Locate the cell with the specified text and output its (X, Y) center coordinate. 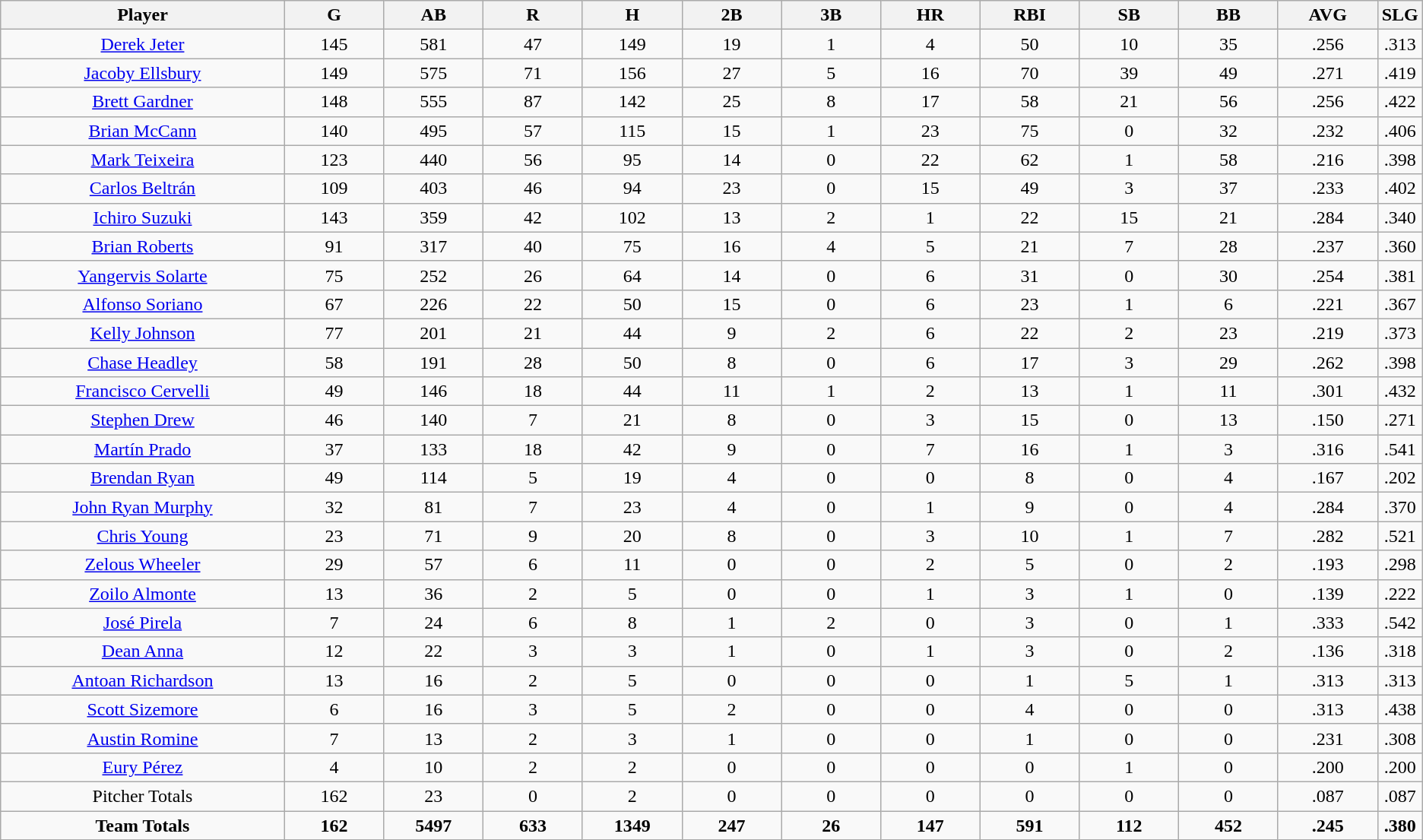
Eury Pérez (143, 767)
.139 (1327, 594)
112 (1130, 825)
Brett Gardner (143, 102)
.367 (1400, 304)
Jacoby Ellsbury (143, 73)
.308 (1400, 738)
64 (632, 275)
20 (632, 536)
3B (832, 15)
.216 (1327, 160)
109 (334, 189)
Antoan Richardson (143, 680)
.233 (1327, 189)
.282 (1327, 536)
Kelly Johnson (143, 333)
156 (632, 73)
.219 (1327, 333)
.406 (1400, 131)
.340 (1400, 217)
Team Totals (143, 825)
67 (334, 304)
633 (534, 825)
359 (433, 217)
191 (433, 363)
145 (334, 44)
SB (1130, 15)
Martín Prado (143, 449)
AVG (1327, 15)
Francisco Cervelli (143, 391)
201 (433, 333)
5497 (433, 825)
Zoilo Almonte (143, 594)
Derek Jeter (143, 44)
.222 (1400, 594)
495 (433, 131)
Brian Roberts (143, 246)
2B (731, 15)
Chase Headley (143, 363)
575 (433, 73)
Austin Romine (143, 738)
Stephen Drew (143, 420)
Carlos Beltrán (143, 189)
.254 (1327, 275)
35 (1228, 44)
.380 (1400, 825)
226 (433, 304)
BB (1228, 15)
.245 (1327, 825)
José Pirela (143, 623)
R (534, 15)
133 (433, 449)
.373 (1400, 333)
H (632, 15)
62 (1029, 160)
148 (334, 102)
30 (1228, 275)
31 (1029, 275)
27 (731, 73)
.432 (1400, 391)
.316 (1327, 449)
Pitcher Totals (143, 796)
.333 (1327, 623)
147 (930, 825)
143 (334, 217)
440 (433, 160)
.150 (1327, 420)
Brian McCann (143, 131)
Zelous Wheeler (143, 565)
.232 (1327, 131)
95 (632, 160)
77 (334, 333)
Dean Anna (143, 651)
.419 (1400, 73)
SLG (1400, 15)
HR (930, 15)
115 (632, 131)
.521 (1400, 536)
Brendan Ryan (143, 478)
.262 (1327, 363)
1349 (632, 825)
36 (433, 594)
146 (433, 391)
.381 (1400, 275)
G (334, 15)
.231 (1327, 738)
Mark Teixeira (143, 160)
.370 (1400, 507)
317 (433, 246)
John Ryan Murphy (143, 507)
Scott Sizemore (143, 709)
RBI (1029, 15)
555 (433, 102)
.167 (1327, 478)
247 (731, 825)
.193 (1327, 565)
.221 (1327, 304)
.541 (1400, 449)
Player (143, 15)
Alfonso Soriano (143, 304)
123 (334, 160)
581 (433, 44)
94 (632, 189)
102 (632, 217)
.301 (1327, 391)
25 (731, 102)
114 (433, 478)
91 (334, 246)
39 (1130, 73)
87 (534, 102)
Chris Young (143, 536)
452 (1228, 825)
Ichiro Suzuki (143, 217)
.237 (1327, 246)
47 (534, 44)
81 (433, 507)
.298 (1400, 565)
403 (433, 189)
142 (632, 102)
.402 (1400, 189)
AB (433, 15)
.202 (1400, 478)
.542 (1400, 623)
12 (334, 651)
.318 (1400, 651)
24 (433, 623)
70 (1029, 73)
.422 (1400, 102)
252 (433, 275)
.360 (1400, 246)
.136 (1327, 651)
40 (534, 246)
Yangervis Solarte (143, 275)
.438 (1400, 709)
591 (1029, 825)
